For the text-containing cell, return its midpoint in [X, Y] coordinate format. 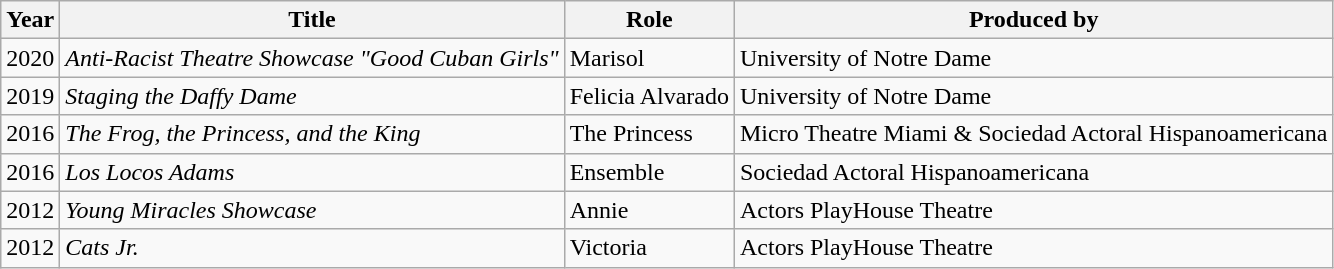
Marisol [649, 58]
Produced by [1033, 20]
Felicia Alvarado [649, 96]
2020 [30, 58]
Micro Theatre Miami & Sociedad Actoral Hispanoamericana [1033, 134]
Sociedad Actoral Hispanoamericana [1033, 172]
Anti-Racist Theatre Showcase "Good Cuban Girls" [312, 58]
Young Miracles Showcase [312, 210]
Ensemble [649, 172]
Cats Jr. [312, 248]
Role [649, 20]
The Princess [649, 134]
Title [312, 20]
The Frog, the Princess, and the King [312, 134]
Year [30, 20]
2019 [30, 96]
Victoria [649, 248]
Los Locos Adams [312, 172]
Staging the Daffy Dame [312, 96]
Annie [649, 210]
